Find where the given text appears and provide that cell's center as [x, y] coordinate. 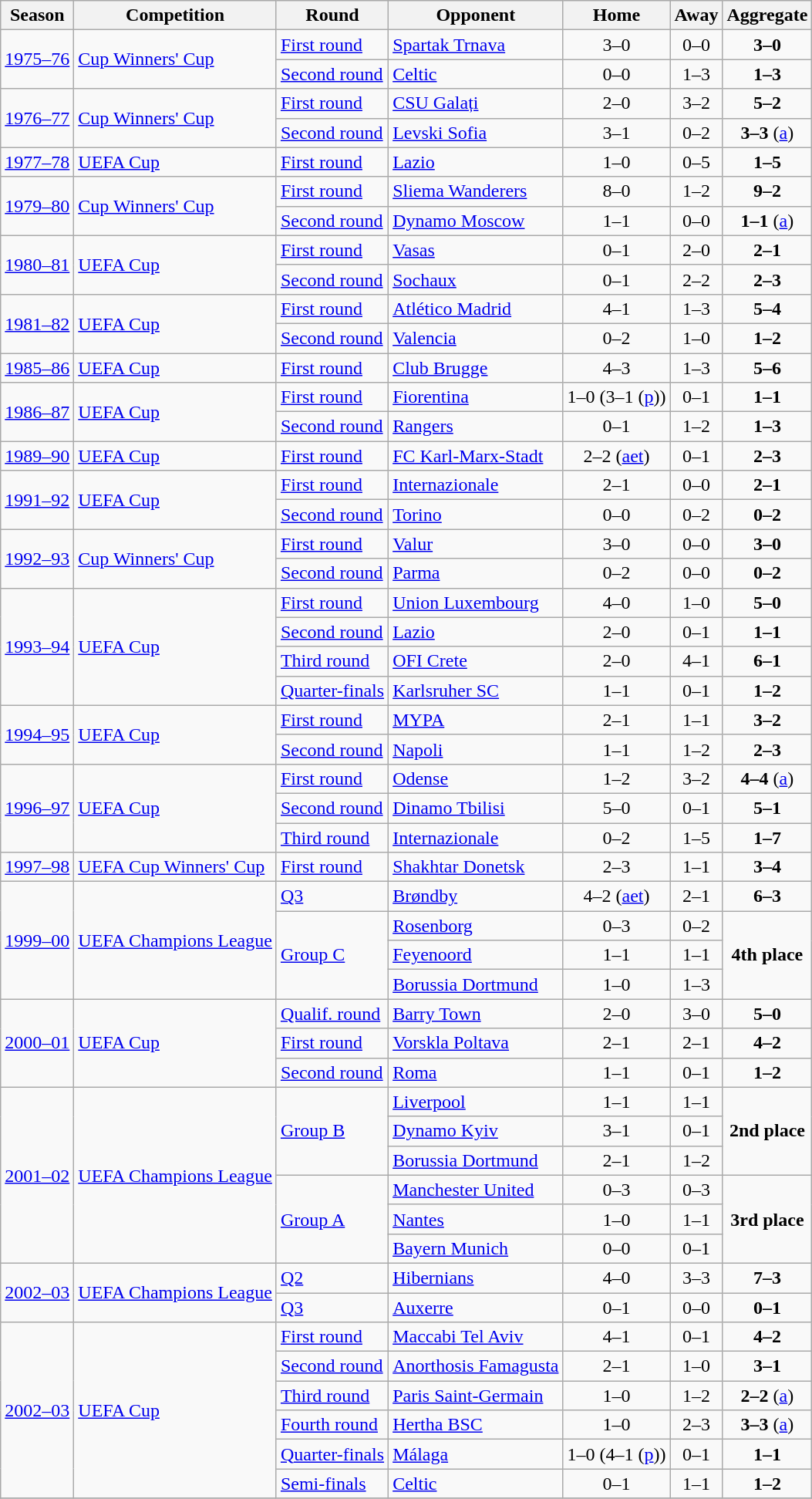
6–3 [767, 896]
3rd place [767, 1219]
Fourth round [332, 1425]
2–2 [696, 279]
CSU Galați [476, 103]
Liverpool [476, 1102]
Group A [332, 1219]
Atlético Madrid [476, 309]
MYPA [476, 720]
0–5 [696, 162]
1–7 [767, 837]
Nantes [476, 1219]
Competition [176, 15]
Dynamo Kyiv [476, 1131]
Spartak Trnava [476, 45]
Parma [476, 573]
Semi-finals [332, 1484]
Karlsruher SC [476, 690]
Valencia [476, 338]
2nd place [767, 1131]
2–2 (a) [767, 1396]
Away [696, 15]
Torino [476, 515]
Brøndby [476, 896]
Home [617, 15]
4–3 [617, 368]
1977–78 [37, 162]
5–2 [767, 103]
1–1 (a) [767, 221]
Season [37, 15]
2–2 (aet) [617, 456]
5–4 [767, 309]
1975–76 [37, 59]
Dinamo Tbilisi [476, 808]
OFI Crete [476, 661]
Odense [476, 778]
4–2 (aet) [617, 896]
Levski Sofia [476, 133]
9–2 [767, 191]
1992–93 [37, 559]
7–3 [767, 1278]
Bayern Munich [476, 1248]
Q2 [332, 1278]
1986–87 [37, 412]
Dynamo Moscow [476, 221]
Opponent [476, 15]
1979–80 [37, 206]
UEFA Cup Winners' Cup [176, 867]
Qualif. round [332, 1014]
1993–94 [37, 647]
1997–98 [37, 867]
3–3 [696, 1278]
Vorskla Poltava [476, 1043]
4–4 (a) [767, 778]
1994–95 [37, 734]
5–1 [767, 808]
Sochaux [476, 279]
Rangers [476, 427]
1976–77 [37, 118]
Roma [476, 1072]
Group B [332, 1131]
Málaga [476, 1454]
2001–02 [37, 1175]
1980–81 [37, 265]
Hertha BSC [476, 1425]
Valur [476, 544]
1–0 (3–1 (p)) [617, 397]
1996–97 [37, 808]
Group C [332, 955]
FC Karl-Marx-Stadt [476, 456]
Paris Saint-Germain [476, 1396]
Napoli [476, 749]
Vasas [476, 250]
5–6 [767, 368]
3–4 [767, 867]
Rosenborg [476, 926]
6–1 [767, 661]
1999–00 [37, 940]
2000–01 [37, 1043]
Union Luxembourg [476, 603]
1981–82 [37, 323]
Maccabi Tel Aviv [476, 1337]
Manchester United [476, 1190]
1991–92 [37, 500]
Feyenoord [476, 955]
Anorthosis Famagusta [476, 1366]
Sliema Wanderers [476, 191]
Auxerre [476, 1308]
Barry Town [476, 1014]
4th place [767, 955]
Shakhtar Donetsk [476, 867]
Aggregate [767, 15]
1989–90 [37, 456]
1–0 (4–1 (p)) [617, 1454]
Hibernians [476, 1278]
8–0 [617, 191]
Club Brugge [476, 368]
Round [332, 15]
1985–86 [37, 368]
Fiorentina [476, 397]
